From the cell containing the given text, extract its center point as (x, y) coordinate. 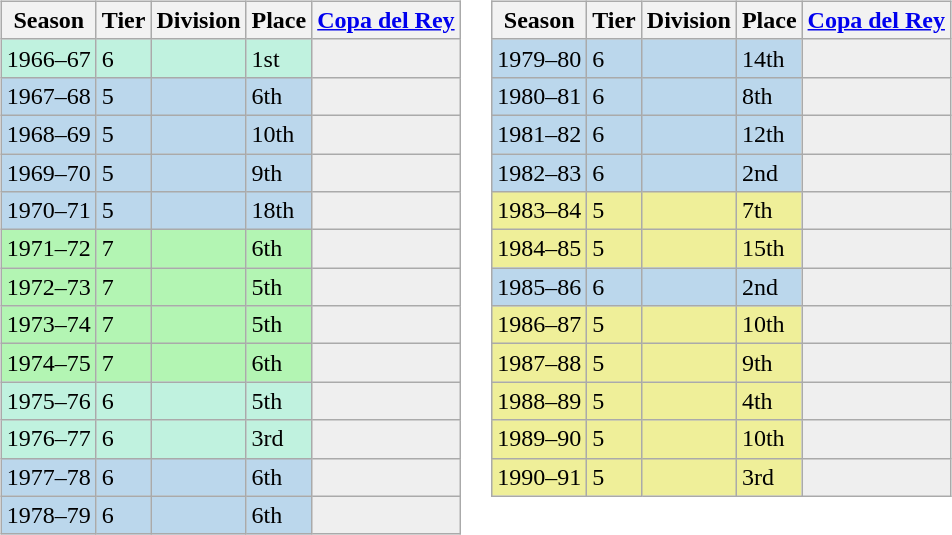
1989–90 (540, 439)
1982–83 (540, 173)
7th (769, 211)
1966–67 (48, 58)
1975–76 (48, 401)
1st (279, 58)
1973–74 (48, 325)
1977–78 (48, 477)
1970–71 (48, 211)
14th (769, 58)
1976–77 (48, 439)
18th (279, 211)
1983–84 (540, 211)
15th (769, 249)
1979–80 (540, 58)
1988–89 (540, 401)
1968–69 (48, 134)
1969–70 (48, 173)
1986–87 (540, 325)
1980–81 (540, 96)
1971–72 (48, 249)
1967–68 (48, 96)
1984–85 (540, 249)
1972–73 (48, 287)
1974–75 (48, 363)
1978–79 (48, 515)
1981–82 (540, 134)
1990–91 (540, 477)
12th (769, 134)
8th (769, 96)
1985–86 (540, 287)
4th (769, 401)
1987–88 (540, 363)
